Extract the (x, y) coordinate from the center of the cell holding the provided text.  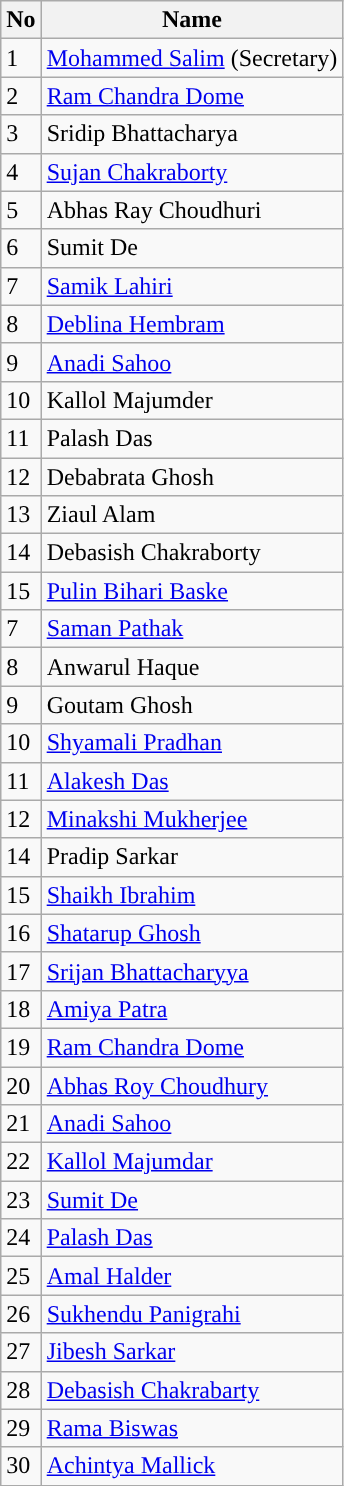
Pradip Sarkar (192, 857)
16 (21, 933)
13 (21, 515)
Minakshi Mukherjee (192, 819)
18 (21, 1009)
30 (21, 1466)
24 (21, 1238)
Srijan Bhattacharyya (192, 971)
Ziaul Alam (192, 515)
Shatarup Ghosh (192, 933)
No (21, 20)
Achintya Mallick (192, 1466)
19 (21, 1047)
1 (21, 58)
Sujan Chakraborty (192, 172)
5 (21, 210)
28 (21, 1390)
20 (21, 1085)
Saman Pathak (192, 629)
Shaikh Ibrahim (192, 895)
Goutam Ghosh (192, 705)
Abhas Roy Choudhury (192, 1085)
Debasish Chakrabarty (192, 1390)
4 (21, 172)
Name (192, 20)
Abhas Ray Choudhuri (192, 210)
Sridip Bhattacharya (192, 134)
Kallol Majumdar (192, 1162)
Amiya Patra (192, 1009)
25 (21, 1276)
Amal Halder (192, 1276)
17 (21, 971)
Sukhendu Panigrahi (192, 1314)
6 (21, 248)
Samik Lahiri (192, 286)
3 (21, 134)
21 (21, 1124)
22 (21, 1162)
Deblina Hembram (192, 324)
Debabrata Ghosh (192, 477)
Rama Biswas (192, 1428)
Debasish Chakraborty (192, 553)
Jibesh Sarkar (192, 1352)
26 (21, 1314)
29 (21, 1428)
Shyamali Pradhan (192, 743)
Kallol Majumder (192, 400)
2 (21, 96)
23 (21, 1200)
27 (21, 1352)
Mohammed Salim (Secretary) (192, 58)
Anwarul Haque (192, 667)
Pulin Bihari Baske (192, 591)
Alakesh Das (192, 781)
